Identify which cell holds the provided text, then report its [X, Y] central coordinate. 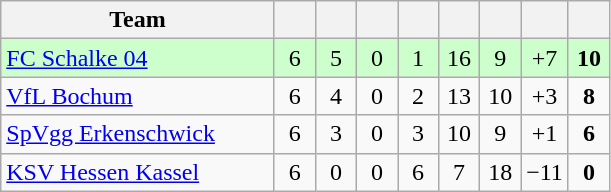
FC Schalke 04 [138, 58]
8 [588, 96]
−11 [545, 172]
SpVgg Erkenschwick [138, 134]
2 [418, 96]
5 [336, 58]
Team [138, 20]
+1 [545, 134]
13 [460, 96]
+3 [545, 96]
+7 [545, 58]
18 [500, 172]
16 [460, 58]
KSV Hessen Kassel [138, 172]
VfL Bochum [138, 96]
1 [418, 58]
4 [336, 96]
7 [460, 172]
